Return [x, y] of the center of cell containing provided text 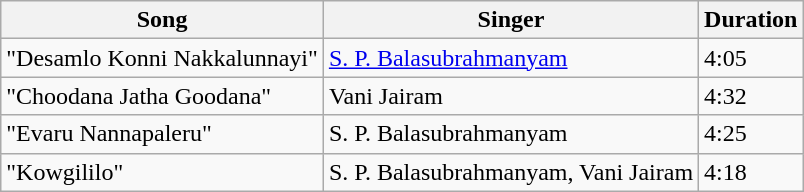
Song [162, 20]
Duration [751, 20]
4:18 [751, 172]
S. P. Balasubrahmanyam, Vani Jairam [510, 172]
"Choodana Jatha Goodana" [162, 96]
4:25 [751, 134]
4:32 [751, 96]
"Evaru Nannapaleru" [162, 134]
Vani Jairam [510, 96]
Singer [510, 20]
"Kowgililo" [162, 172]
"Desamlo Konni Nakkalunnayi" [162, 58]
4:05 [751, 58]
